Scan for the cell matching the given text and deliver its [x, y] coordinate at center. 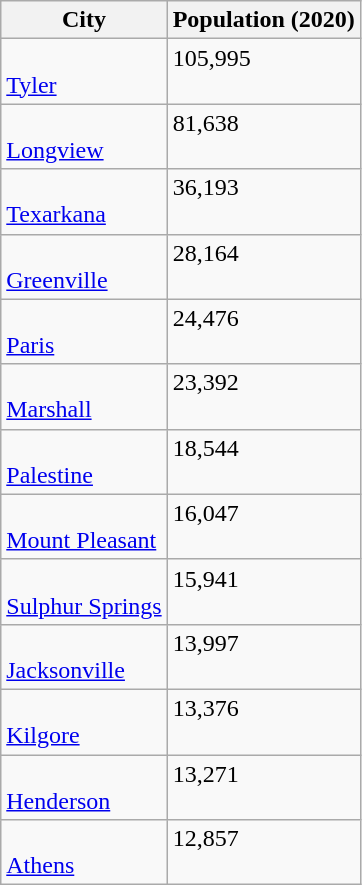
City [84, 20]
Jacksonville [84, 656]
12,857 [264, 852]
24,476 [264, 332]
105,995 [264, 72]
Sulphur Springs [84, 592]
Texarkana [84, 202]
13,997 [264, 656]
Marshall [84, 396]
28,164 [264, 266]
Population (2020) [264, 20]
36,193 [264, 202]
Tyler [84, 72]
Athens [84, 852]
Henderson [84, 786]
Kilgore [84, 722]
Paris [84, 332]
Greenville [84, 266]
15,941 [264, 592]
Mount Pleasant [84, 526]
23,392 [264, 396]
Palestine [84, 462]
13,271 [264, 786]
18,544 [264, 462]
Longview [84, 136]
81,638 [264, 136]
13,376 [264, 722]
16,047 [264, 526]
